Return the (X, Y) coordinate for the center point of the cell that contains the specified text.  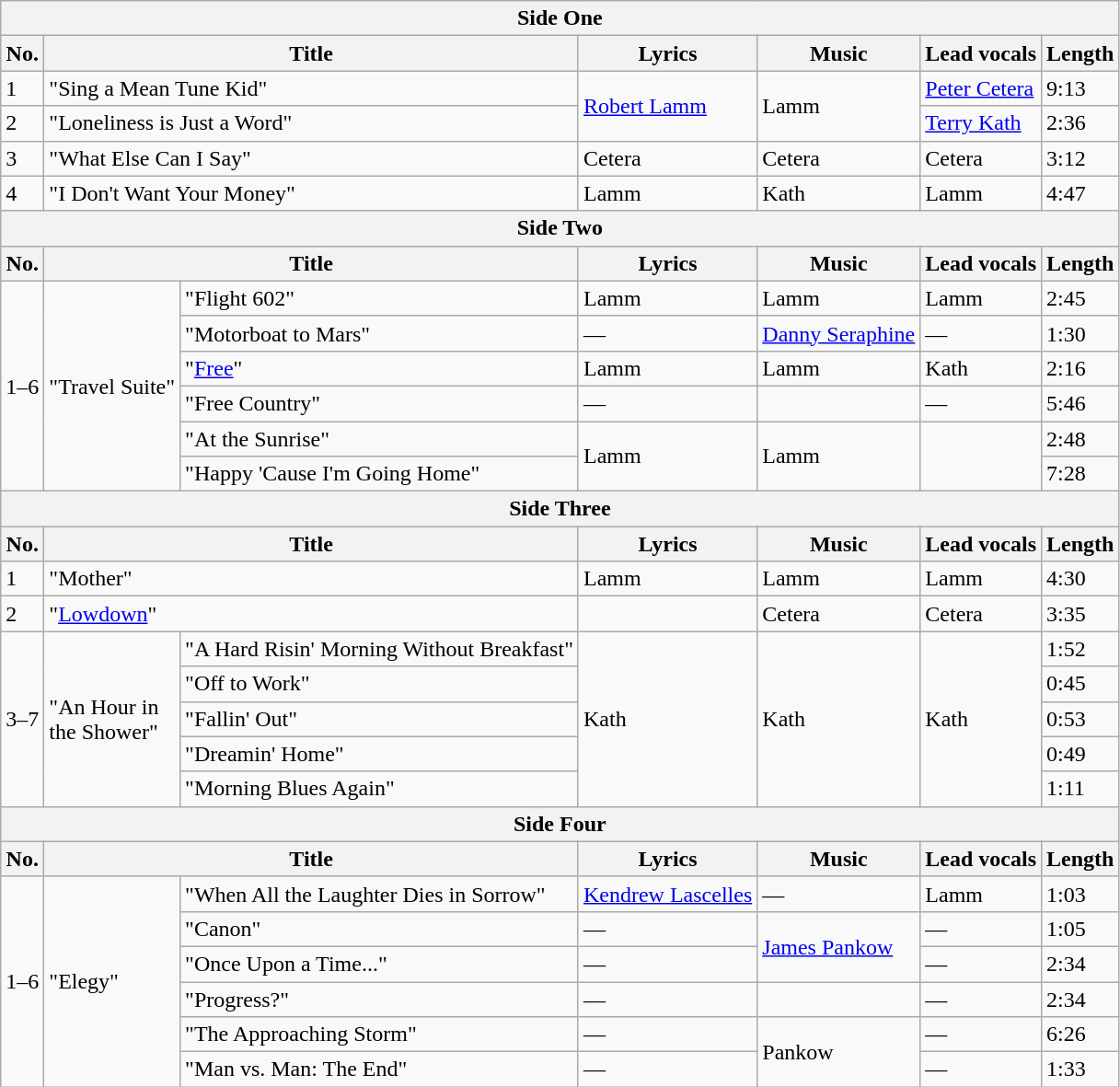
4:30 (1080, 579)
"Morning Blues Again" (379, 789)
"Happy 'Cause I'm Going Home" (379, 474)
"I Don't Want Your Money" (311, 193)
"Man vs. Man: The End" (379, 1070)
4:47 (1080, 193)
"Progress?" (379, 999)
7:28 (1080, 474)
"Fallin' Out" (379, 719)
Danny Seraphine (839, 333)
0:45 (1080, 684)
"Canon" (379, 929)
2:45 (1080, 298)
"Mother" (311, 579)
"Off to Work" (379, 684)
0:49 (1080, 754)
1:33 (1080, 1070)
0:53 (1080, 719)
"Free Country" (379, 403)
"An Hour in the Shower" (112, 719)
"Motorboat to Mars" (379, 333)
"Flight 602" (379, 298)
"The Approaching Storm" (379, 1035)
1:03 (1080, 894)
"A Hard Risin' Morning Without Breakfast" (379, 649)
5:46 (1080, 403)
3:12 (1080, 158)
1:30 (1080, 333)
Side Two (560, 228)
"Loneliness is Just a Word" (311, 123)
James Pankow (839, 946)
"Lowdown" (311, 614)
"Dreamin' Home" (379, 754)
2:16 (1080, 368)
1:11 (1080, 789)
4 (22, 193)
Terry Kath (981, 123)
Side One (560, 18)
1:05 (1080, 929)
1:52 (1080, 649)
Peter Cetera (981, 88)
"Once Upon a Time..." (379, 964)
9:13 (1080, 88)
3 (22, 158)
3:35 (1080, 614)
6:26 (1080, 1035)
"What Else Can I Say" (311, 158)
Pankow (839, 1052)
"Sing a Mean Tune Kid" (311, 88)
2:48 (1080, 439)
3–7 (22, 719)
"Travel Suite" (112, 386)
"Elegy" (112, 981)
Side Three (560, 509)
"At the Sunrise" (379, 439)
"Free" (379, 368)
Kendrew Lascelles (667, 894)
Side Four (560, 824)
2:36 (1080, 123)
Robert Lamm (667, 106)
"When All the Laughter Dies in Sorrow" (379, 894)
